Output the [X, Y] coordinate of the center of the cell containing the given text.  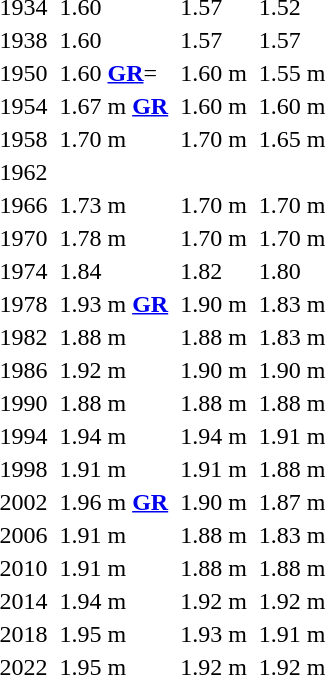
1.96 m GR [114, 502]
1.60 [114, 40]
1.84 [114, 271]
1.67 m GR [114, 106]
1.78 m [114, 238]
1.93 m GR [114, 304]
1.93 m [214, 634]
1.57 [214, 40]
1.95 m [114, 634]
1.82 [214, 271]
1.60 GR= [114, 73]
1.73 m [114, 205]
